Locate the cell with the specified text and output its [X, Y] center coordinate. 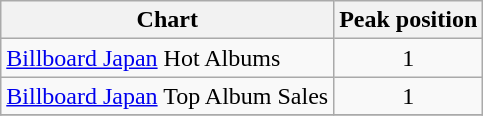
Billboard Japan Hot Albums [168, 58]
Billboard Japan Top Album Sales [168, 96]
Chart [168, 20]
Peak position [408, 20]
